Identify which cell holds the provided text, then report its [x, y] central coordinate. 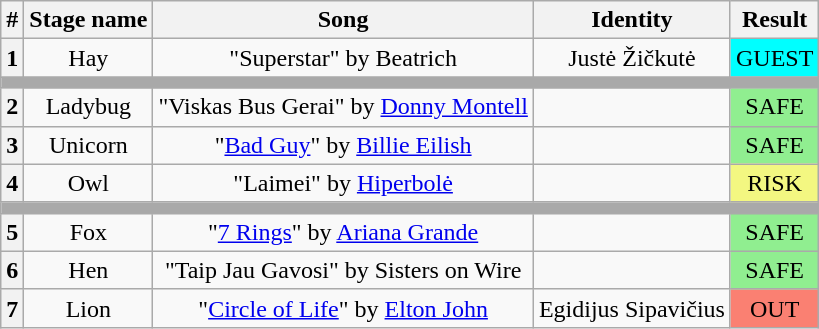
Lion [88, 308]
Owl [88, 183]
Fox [88, 232]
Egidijus Sipavičius [632, 308]
7 [12, 308]
"Bad Guy" by Billie Eilish [344, 145]
Result [774, 20]
3 [12, 145]
"Superstar" by Beatrich [344, 58]
"Laimei" by Hiperbolė [344, 183]
# [12, 20]
Identity [632, 20]
GUEST [774, 58]
1 [12, 58]
Ladybug [88, 107]
Hay [88, 58]
"Taip Jau Gavosi" by Sisters on Wire [344, 270]
6 [12, 270]
OUT [774, 308]
"Circle of Life" by Elton John [344, 308]
Song [344, 20]
Justė Žičkutė [632, 58]
Unicorn [88, 145]
4 [12, 183]
"Viskas Bus Gerai" by Donny Montell [344, 107]
RISK [774, 183]
"7 Rings" by Ariana Grande [344, 232]
Hen [88, 270]
5 [12, 232]
2 [12, 107]
Stage name [88, 20]
